Output the (x, y) coordinate of the center of the cell containing the given text.  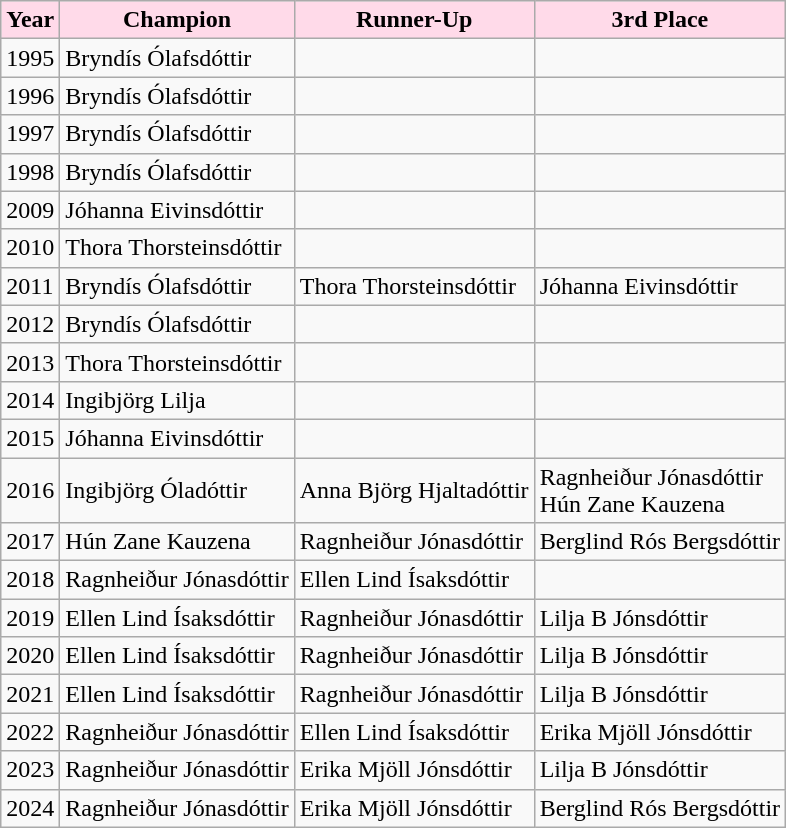
Year (30, 20)
Ingibjörg Óladóttir (177, 490)
2011 (30, 286)
2010 (30, 248)
2016 (30, 490)
2020 (30, 656)
Anna Björg Hjaltadóttir (414, 490)
Ragnheiður Jónasdóttir Hún Zane Kauzena (660, 490)
Hún Zane Kauzena (177, 542)
2013 (30, 362)
Runner-Up (414, 20)
2024 (30, 808)
Champion (177, 20)
1997 (30, 134)
2014 (30, 400)
2009 (30, 210)
1995 (30, 58)
2015 (30, 438)
2019 (30, 618)
Ingibjörg Lilja (177, 400)
2021 (30, 694)
3rd Place (660, 20)
1998 (30, 172)
2018 (30, 580)
2012 (30, 324)
2022 (30, 732)
1996 (30, 96)
2017 (30, 542)
2023 (30, 770)
